Capture the cell that displays the provided text and extract its [X, Y] central coordinate. 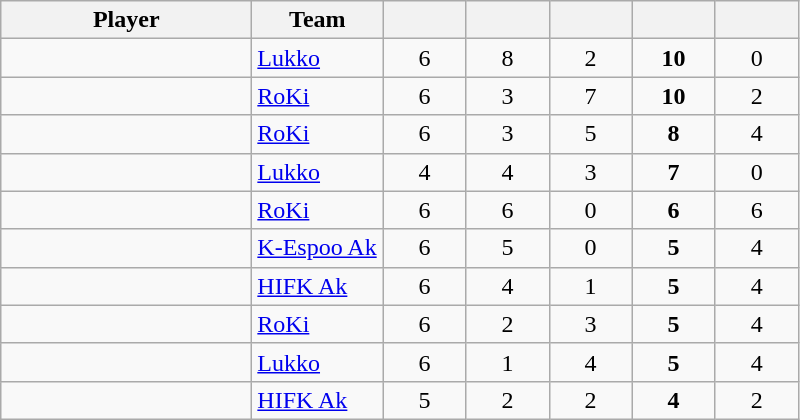
Player [126, 20]
K-Espoo Ak [318, 248]
Team [318, 20]
